Output the [X, Y] coordinate of the center of the cell containing the given text.  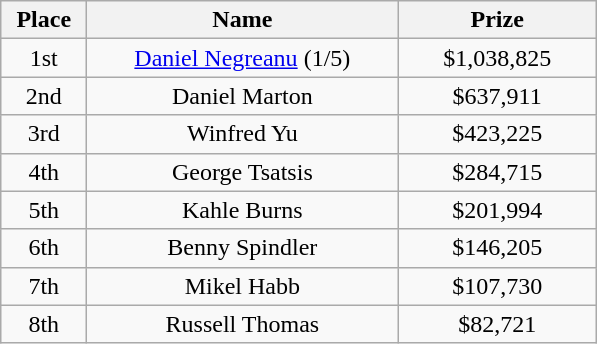
$284,715 [498, 172]
Prize [498, 20]
$637,911 [498, 96]
8th [44, 324]
$423,225 [498, 134]
$82,721 [498, 324]
5th [44, 210]
3rd [44, 134]
Daniel Negreanu (1/5) [242, 58]
$201,994 [498, 210]
1st [44, 58]
4th [44, 172]
2nd [44, 96]
Winfred Yu [242, 134]
Daniel Marton [242, 96]
Russell Thomas [242, 324]
$146,205 [498, 248]
Benny Spindler [242, 248]
Place [44, 20]
Name [242, 20]
6th [44, 248]
$1,038,825 [498, 58]
George Tsatsis [242, 172]
7th [44, 286]
$107,730 [498, 286]
Kahle Burns [242, 210]
Mikel Habb [242, 286]
